Search for the cell housing the specified text and yield its (x, y) center coordinate. 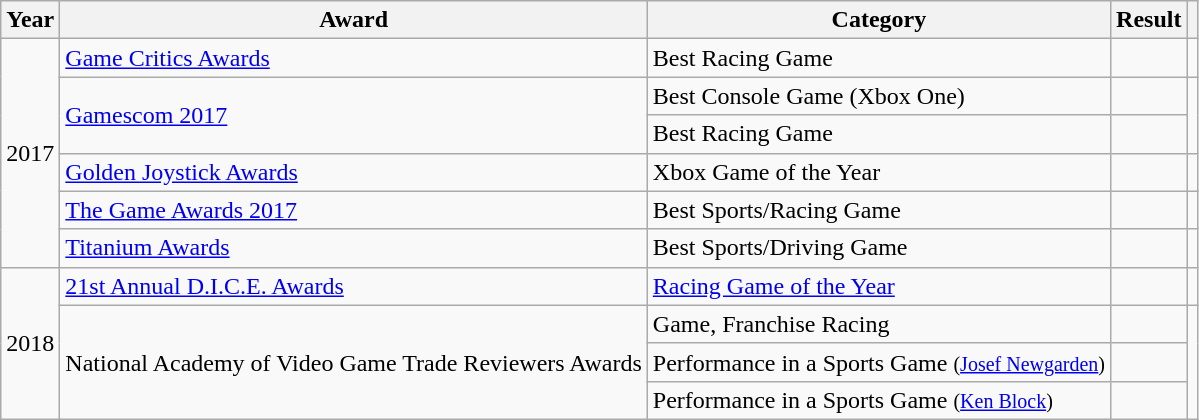
Category (878, 20)
21st Annual D.I.C.E. Awards (354, 286)
2018 (30, 343)
Game Critics Awards (354, 58)
Golden Joystick Awards (354, 172)
Performance in a Sports Game (Ken Block) (878, 400)
Racing Game of the Year (878, 286)
Result (1149, 20)
The Game Awards 2017 (354, 210)
Titanium Awards (354, 248)
Year (30, 20)
Performance in a Sports Game (Josef Newgarden) (878, 362)
Best Console Game (Xbox One) (878, 96)
Best Sports/Driving Game (878, 248)
National Academy of Video Game Trade Reviewers Awards (354, 362)
Game, Franchise Racing (878, 324)
Xbox Game of the Year (878, 172)
Award (354, 20)
2017 (30, 153)
Gamescom 2017 (354, 115)
Best Sports/Racing Game (878, 210)
